Determine the (X, Y) coordinate at the center of the cell enclosing the given text.  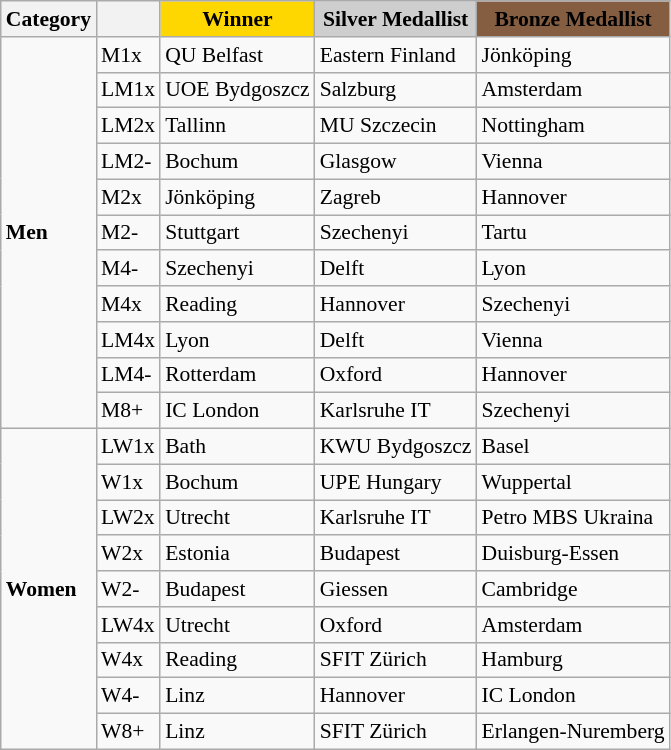
UPE Hungary (396, 482)
LM2- (128, 162)
Basel (574, 447)
W8+ (128, 732)
M2- (128, 233)
KWU Bydgoszcz (396, 447)
Hamburg (574, 660)
LM4- (128, 375)
Wuppertal (574, 482)
W1x (128, 482)
Giessen (396, 589)
Salzburg (396, 90)
LM1x (128, 90)
Glasgow (396, 162)
Men (48, 233)
Erlangen-Nuremberg (574, 732)
Tartu (574, 233)
Bath (238, 447)
M4x (128, 304)
M1x (128, 55)
LW2x (128, 518)
Cambridge (574, 589)
M8+ (128, 411)
W2- (128, 589)
Category (48, 19)
Women (48, 590)
UOE Bydgoszcz (238, 90)
Silver Medallist (396, 19)
Petro MBS Ukraina (574, 518)
W4x (128, 660)
LW4x (128, 625)
MU Szczecin (396, 126)
LW1x (128, 447)
M4- (128, 269)
Rotterdam (238, 375)
Winner (238, 19)
Stuttgart (238, 233)
W2x (128, 554)
LM2x (128, 126)
W4- (128, 696)
Zagreb (396, 197)
Estonia (238, 554)
Tallinn (238, 126)
Duisburg-Essen (574, 554)
LM4x (128, 340)
Bronze Medallist (574, 19)
Nottingham (574, 126)
QU Belfast (238, 55)
Eastern Finland (396, 55)
M2x (128, 197)
